Extract the [X, Y] coordinate from the center of the cell holding the provided text.  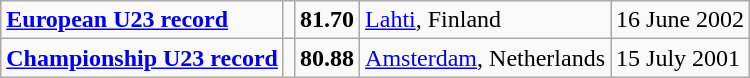
15 July 2001 [680, 58]
81.70 [326, 20]
European U23 record [142, 20]
Championship U23 record [142, 58]
Amsterdam, Netherlands [486, 58]
80.88 [326, 58]
Lahti, Finland [486, 20]
16 June 2002 [680, 20]
